Detect which cell encompasses the target text, then output its (X, Y) center coordinate. 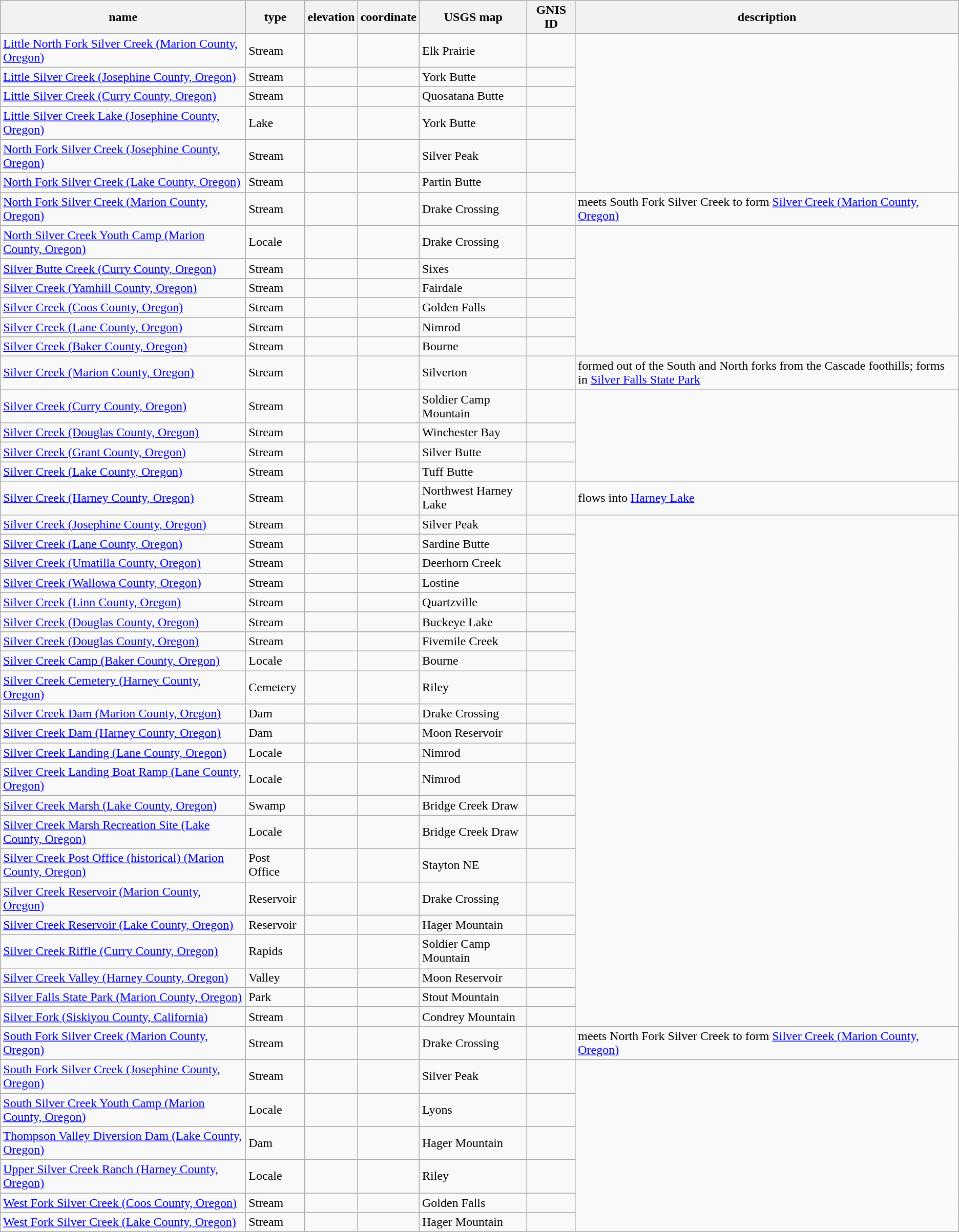
Silver Creek Post Office (historical) (Marion County, Oregon) (123, 865)
Silver Butte (473, 452)
flows into Harney Lake (767, 498)
Silver Creek Marsh Recreation Site (Lake County, Oregon) (123, 832)
Silver Creek (Baker County, Oregon) (123, 347)
West Fork Silver Creek (Lake County, Oregon) (123, 1222)
formed out of the South and North forks from the Cascade foothills; forms in Silver Falls State Park (767, 373)
North Fork Silver Creek (Josephine County, Oregon) (123, 156)
Silverton (473, 373)
South Fork Silver Creek (Josephine County, Oregon) (123, 1076)
Silver Creek Cemetery (Harney County, Oregon) (123, 687)
Silver Fork (Siskiyou County, California) (123, 1016)
meets North Fork Silver Creek to form Silver Creek (Marion County, Oregon) (767, 1043)
Silver Butte Creek (Curry County, Oregon) (123, 268)
Swamp (276, 805)
Lake (276, 123)
Northwest Harney Lake (473, 498)
Silver Creek Dam (Marion County, Oregon) (123, 714)
Silver Creek Reservoir (Lake County, Oregon) (123, 925)
North Fork Silver Creek (Lake County, Oregon) (123, 182)
Buckeye Lake (473, 622)
Quosatana Butte (473, 96)
Lostine (473, 583)
Little North Fork Silver Creek (Marion County, Oregon) (123, 50)
West Fork Silver Creek (Coos County, Oregon) (123, 1203)
Upper Silver Creek Ranch (Harney County, Oregon) (123, 1177)
Stout Mountain (473, 997)
Sardine Butte (473, 544)
GNIS ID (551, 17)
Valley (276, 978)
Silver Creek Valley (Harney County, Oregon) (123, 978)
Silver Creek (Yamhill County, Oregon) (123, 288)
Silver Creek (Wallowa County, Oregon) (123, 583)
Little Silver Creek (Josephine County, Oregon) (123, 77)
North Fork Silver Creek (Marion County, Oregon) (123, 209)
name (123, 17)
type (276, 17)
Little Silver Creek (Curry County, Oregon) (123, 96)
South Fork Silver Creek (Marion County, Oregon) (123, 1043)
Silver Creek (Marion County, Oregon) (123, 373)
Little Silver Creek Lake (Josephine County, Oregon) (123, 123)
Silver Creek Camp (Baker County, Oregon) (123, 661)
Park (276, 997)
Silver Creek (Grant County, Oregon) (123, 452)
Stayton NE (473, 865)
Silver Falls State Park (Marion County, Oregon) (123, 997)
Silver Creek (Curry County, Oregon) (123, 407)
Tuff Butte (473, 472)
Lyons (473, 1109)
Silver Creek Landing (Lane County, Oregon) (123, 753)
Silver Creek (Lake County, Oregon) (123, 472)
Silver Creek Marsh (Lake County, Oregon) (123, 805)
Cemetery (276, 687)
Post Office (276, 865)
USGS map (473, 17)
coordinate (388, 17)
meets South Fork Silver Creek to form Silver Creek (Marion County, Oregon) (767, 209)
Partin Butte (473, 182)
Silver Creek Landing Boat Ramp (Lane County, Oregon) (123, 779)
Fairdale (473, 288)
South Silver Creek Youth Camp (Marion County, Oregon) (123, 1109)
Silver Creek (Coos County, Oregon) (123, 307)
Sixes (473, 268)
elevation (331, 17)
Winchester Bay (473, 433)
Silver Creek (Josephine County, Oregon) (123, 524)
Silver Creek (Umatilla County, Oregon) (123, 563)
Elk Prairie (473, 50)
North Silver Creek Youth Camp (Marion County, Oregon) (123, 242)
Fivemile Creek (473, 641)
Silver Creek (Linn County, Oregon) (123, 602)
Rapids (276, 951)
Quartzville (473, 602)
Silver Creek Riffle (Curry County, Oregon) (123, 951)
description (767, 17)
Silver Creek Dam (Harney County, Oregon) (123, 733)
Thompson Valley Diversion Dam (Lake County, Oregon) (123, 1143)
Silver Creek Reservoir (Marion County, Oregon) (123, 898)
Silver Creek (Harney County, Oregon) (123, 498)
Condrey Mountain (473, 1016)
Deerhorn Creek (473, 563)
